Detect which cell encompasses the target text, then output its (X, Y) center coordinate. 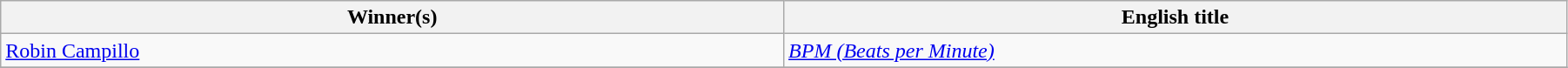
BPM (Beats per Minute) (1176, 51)
Robin Campillo (392, 51)
Winner(s) (392, 17)
English title (1176, 17)
